Scan for the cell matching the given text and deliver its (x, y) coordinate at center. 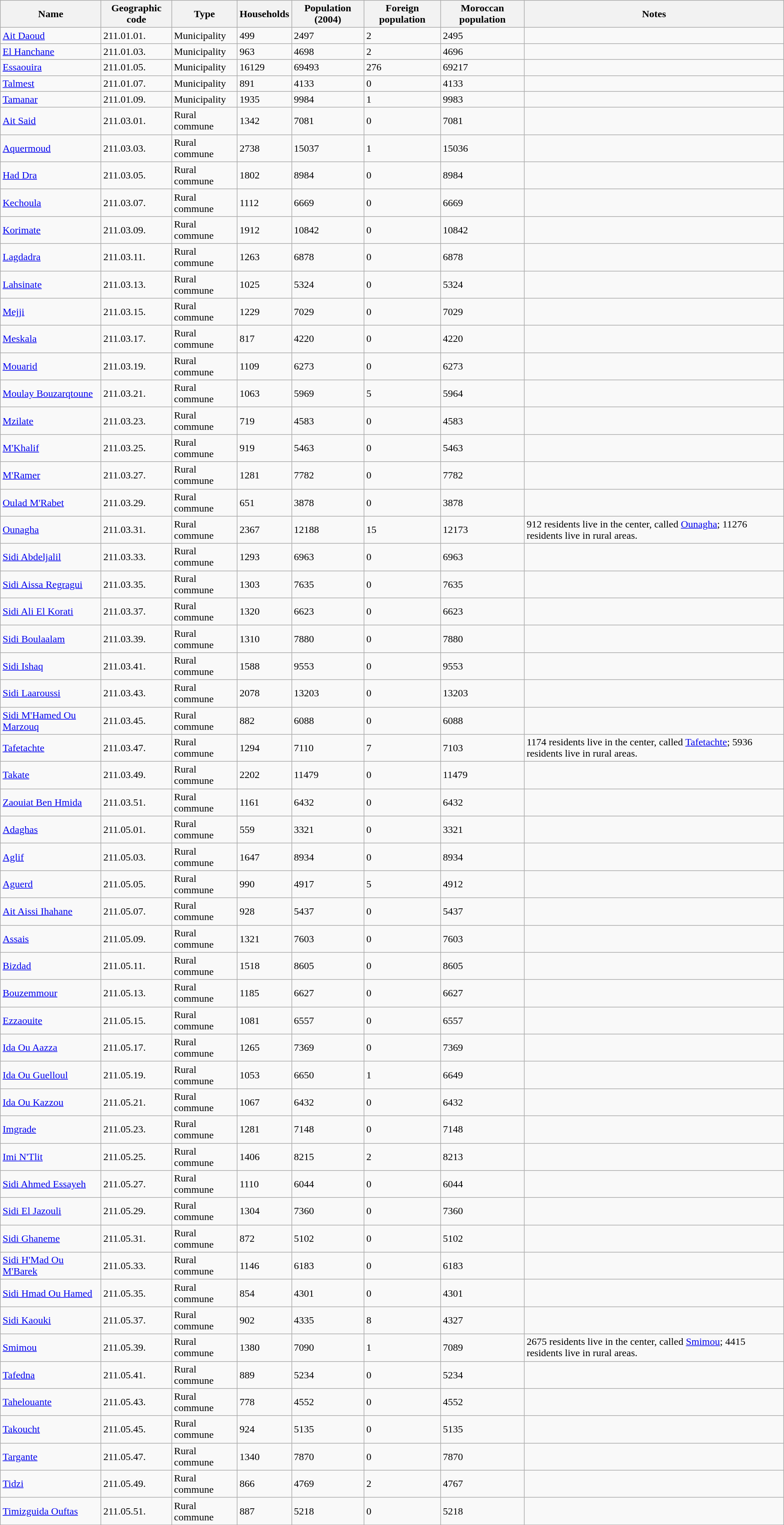
Takate (51, 775)
El Hanchane (51, 52)
Name (51, 14)
Mzilate (51, 421)
817 (264, 339)
Ida Ou Aazza (51, 1047)
7089 (482, 1347)
211.03.19. (137, 366)
Ida Ou Kazzou (51, 1102)
Sidi Ghaneme (51, 1238)
211.05.41. (137, 1375)
211.05.13. (137, 993)
211.03.41. (137, 666)
211.01.09. (137, 99)
1294 (264, 748)
Ezzaouite (51, 1021)
2738 (264, 148)
1406 (264, 1156)
12188 (328, 530)
891 (264, 83)
1310 (264, 638)
1263 (264, 257)
Ait Said (51, 121)
211.03.35. (137, 584)
211.03.29. (137, 503)
866 (264, 1484)
5964 (482, 394)
7110 (328, 748)
211.05.33. (137, 1266)
211.03.31. (137, 530)
Lahsinate (51, 284)
6650 (328, 1075)
Aguerd (51, 884)
8213 (482, 1156)
912 residents live in the center, called Ounagha; 11276 residents live in rural areas. (654, 530)
4912 (482, 884)
211.05.23. (137, 1130)
211.01.07. (137, 83)
Takoucht (51, 1429)
7090 (328, 1347)
902 (264, 1321)
8215 (328, 1156)
Ounagha (51, 530)
211.03.37. (137, 612)
211.05.35. (137, 1293)
Tamanar (51, 99)
Sidi Ahmed Essayeh (51, 1184)
1265 (264, 1047)
Lagdadra (51, 257)
Notes (654, 14)
Smimou (51, 1347)
1067 (264, 1102)
1053 (264, 1075)
Imgrade (51, 1130)
Type (204, 14)
69493 (328, 67)
211.03.45. (137, 721)
211.03.49. (137, 775)
Sidi Ali El Korati (51, 612)
211.03.25. (137, 448)
1109 (264, 366)
882 (264, 721)
211.03.03. (137, 148)
211.05.01. (137, 830)
Foreign population (402, 14)
211.03.13. (137, 284)
Moroccan population (482, 14)
1063 (264, 394)
1320 (264, 612)
211.01.05. (137, 67)
651 (264, 503)
211.05.51. (137, 1511)
Mouarid (51, 366)
9984 (328, 99)
1518 (264, 966)
211.05.27. (137, 1184)
211.05.17. (137, 1047)
211.05.25. (137, 1156)
M'Khalif (51, 448)
1321 (264, 938)
15 (402, 530)
1304 (264, 1212)
1340 (264, 1456)
Sidi Aissa Regragui (51, 584)
211.05.11. (137, 966)
1303 (264, 584)
Tidzi (51, 1484)
211.05.07. (137, 912)
211.03.39. (137, 638)
211.03.07. (137, 203)
4769 (328, 1484)
211.03.15. (137, 312)
211.05.49. (137, 1484)
Sidi El Jazouli (51, 1212)
9983 (482, 99)
990 (264, 884)
211.05.03. (137, 857)
4335 (328, 1321)
Sidi Abdeljalil (51, 557)
2367 (264, 530)
7103 (482, 748)
Households (264, 14)
Tahelouante (51, 1402)
4696 (482, 52)
1647 (264, 857)
211.05.45. (137, 1429)
211.05.31. (137, 1238)
69217 (482, 67)
2675 residents live in the center, called Smimou; 4415 residents live in rural areas. (654, 1347)
Sidi Laaroussi (51, 693)
1380 (264, 1347)
211.03.05. (137, 175)
2497 (328, 36)
1110 (264, 1184)
Korimate (51, 230)
211.03.51. (137, 803)
1174 residents live in the center, called Tafetachte; 5936 residents live in rural areas. (654, 748)
1588 (264, 666)
211.03.09. (137, 230)
Tafetachte (51, 748)
211.03.33. (137, 557)
211.05.15. (137, 1021)
Sidi Hmad Ou Hamed (51, 1293)
Imi N'Tlit (51, 1156)
963 (264, 52)
1161 (264, 803)
Kechoula (51, 203)
Aglif (51, 857)
1081 (264, 1021)
211.03.17. (137, 339)
Sidi Ishaq (51, 666)
Adaghas (51, 830)
919 (264, 448)
719 (264, 421)
1146 (264, 1266)
Assais (51, 938)
1342 (264, 121)
Had Dra (51, 175)
2202 (264, 775)
924 (264, 1429)
854 (264, 1293)
211.05.05. (137, 884)
7 (402, 748)
Bizdad (51, 966)
1025 (264, 284)
211.05.43. (137, 1402)
Tafedna (51, 1375)
12173 (482, 530)
Talmest (51, 83)
15037 (328, 148)
4327 (482, 1321)
211.03.47. (137, 748)
211.01.01. (137, 36)
Mejji (51, 312)
Sidi Kaouki (51, 1321)
211.03.27. (137, 475)
1935 (264, 99)
Moulay Bouzarqtoune (51, 394)
211.01.03. (137, 52)
Meskala (51, 339)
1802 (264, 175)
2078 (264, 693)
211.03.23. (137, 421)
211.05.29. (137, 1212)
Sidi H'Mad Ou M'Barek (51, 1266)
Aquermoud (51, 148)
Targante (51, 1456)
1912 (264, 230)
559 (264, 830)
Geographic code (137, 14)
211.05.09. (137, 938)
1112 (264, 203)
Population (2004) (328, 14)
211.03.21. (137, 394)
276 (402, 67)
4917 (328, 884)
16129 (264, 67)
928 (264, 912)
211.03.43. (137, 693)
Ait Daoud (51, 36)
5969 (328, 394)
778 (264, 1402)
Ida Ou Guelloul (51, 1075)
Zaouiat Ben Hmida (51, 803)
889 (264, 1375)
Timizguida Ouftas (51, 1511)
1229 (264, 312)
887 (264, 1511)
6649 (482, 1075)
M'Ramer (51, 475)
Essaouira (51, 67)
Sidi M'Hamed Ou Marzouq (51, 721)
4767 (482, 1484)
211.05.19. (137, 1075)
211.03.11. (137, 257)
872 (264, 1238)
211.05.39. (137, 1347)
211.03.01. (137, 121)
211.05.21. (137, 1102)
8 (402, 1321)
Ait Aissi Ihahane (51, 912)
211.05.37. (137, 1321)
Oulad M'Rabet (51, 503)
211.05.47. (137, 1456)
1293 (264, 557)
Bouzemmour (51, 993)
4698 (328, 52)
499 (264, 36)
15036 (482, 148)
1185 (264, 993)
2495 (482, 36)
Sidi Boulaalam (51, 638)
